Find where the given text appears and provide that cell's center as [X, Y] coordinate. 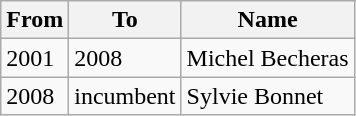
2001 [35, 58]
From [35, 20]
To [125, 20]
Name [268, 20]
incumbent [125, 96]
Michel Becheras [268, 58]
Sylvie Bonnet [268, 96]
